Detect which cell encompasses the target text, then output its [X, Y] center coordinate. 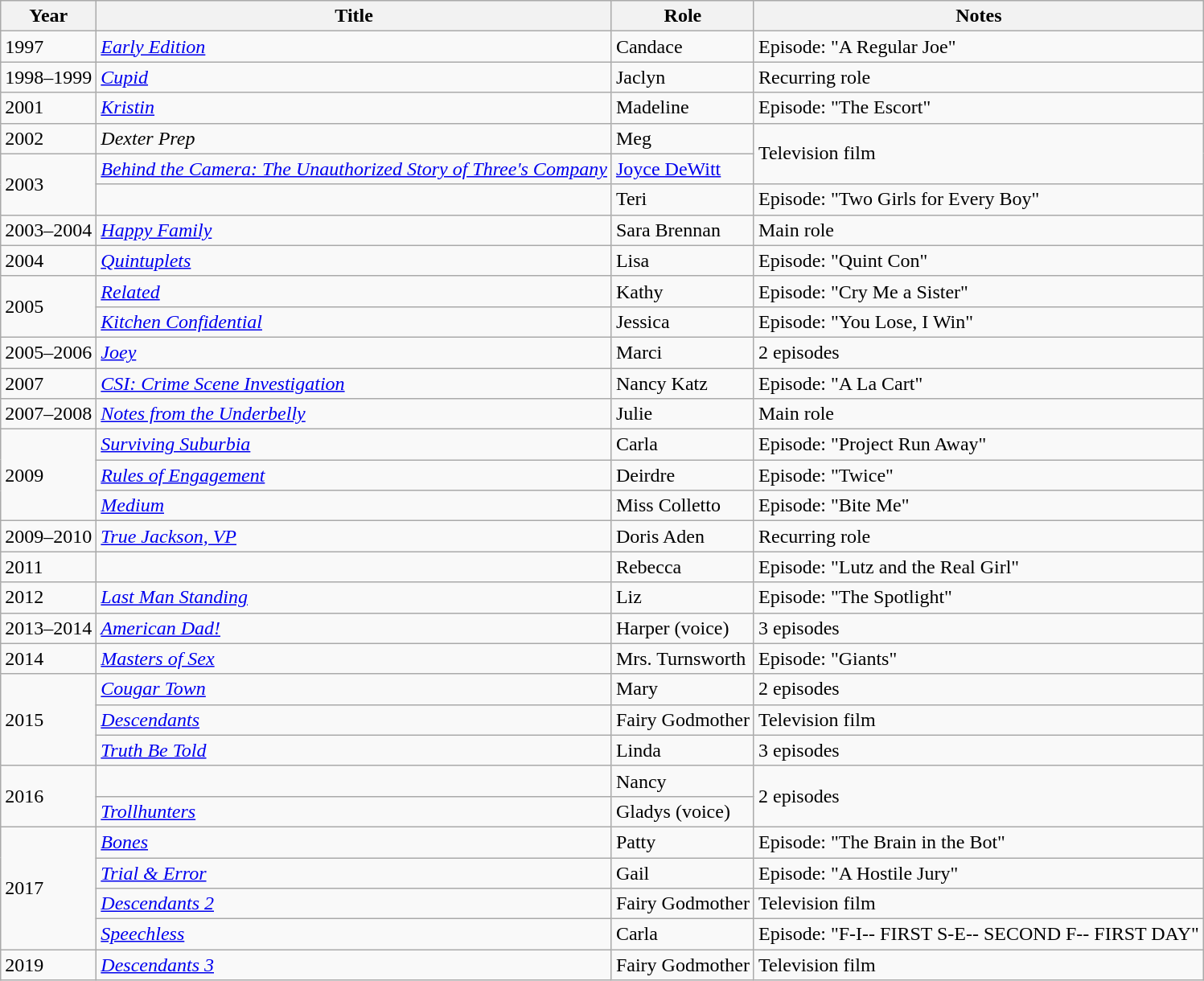
Year [48, 16]
2003 [48, 184]
Episode: "Quint Con" [978, 261]
Marci [682, 352]
Harper (voice) [682, 628]
Deirdre [682, 475]
Joey [354, 352]
Descendants 3 [354, 965]
2004 [48, 261]
Dexter Prep [354, 138]
Episode: "A La Cart" [978, 384]
Cupid [354, 77]
2015 [48, 720]
Behind the Camera: The Unauthorized Story of Three's Company [354, 169]
Medium [354, 506]
Surviving Suburbia [354, 445]
Rules of Engagement [354, 475]
2007–2008 [48, 414]
Episode: "F-I-- FIRST S-E-- SECOND F-- FIRST DAY" [978, 934]
Bones [354, 842]
Meg [682, 138]
2017 [48, 888]
Episode: "Project Run Away" [978, 445]
Episode: "The Spotlight" [978, 597]
2001 [48, 108]
Episode: "Bite Me" [978, 506]
Episode: "Cry Me a Sister" [978, 291]
Episode: "Twice" [978, 475]
Descendants 2 [354, 904]
CSI: Crime Scene Investigation [354, 384]
Patty [682, 842]
2003–2004 [48, 230]
Early Edition [354, 47]
2019 [48, 965]
Rebecca [682, 567]
Linda [682, 750]
Episode: "Giants" [978, 659]
2013–2014 [48, 628]
2009–2010 [48, 536]
Joyce DeWitt [682, 169]
Trial & Error [354, 872]
Mrs. Turnsworth [682, 659]
Madeline [682, 108]
2016 [48, 796]
Nancy Katz [682, 384]
2005 [48, 306]
Episode: "A Hostile Jury" [978, 872]
Cougar Town [354, 689]
Truth Be Told [354, 750]
Lisa [682, 261]
2002 [48, 138]
Teri [682, 199]
Candace [682, 47]
Jaclyn [682, 77]
Related [354, 291]
Descendants [354, 720]
Doris Aden [682, 536]
2007 [48, 384]
Nancy [682, 781]
2009 [48, 475]
1998–1999 [48, 77]
1997 [48, 47]
Masters of Sex [354, 659]
Last Man Standing [354, 597]
2014 [48, 659]
2005–2006 [48, 352]
Sara Brennan [682, 230]
Role [682, 16]
Liz [682, 597]
2012 [48, 597]
American Dad! [354, 628]
Episode: "Lutz and the Real Girl" [978, 567]
Episode: "A Regular Joe" [978, 47]
Kristin [354, 108]
2011 [48, 567]
Trollhunters [354, 811]
Notes [978, 16]
Mary [682, 689]
Episode: "The Escort" [978, 108]
Quintuplets [354, 261]
Miss Colletto [682, 506]
Julie [682, 414]
Gladys (voice) [682, 811]
Happy Family [354, 230]
Episode: "The Brain in the Bot" [978, 842]
Episode: "You Lose, I Win" [978, 322]
Title [354, 16]
Notes from the Underbelly [354, 414]
Gail [682, 872]
Kathy [682, 291]
Jessica [682, 322]
Kitchen Confidential [354, 322]
Speechless [354, 934]
Episode: "Two Girls for Every Boy" [978, 199]
True Jackson, VP [354, 536]
